Extract the (x, y) coordinate from the center of the cell holding the provided text.  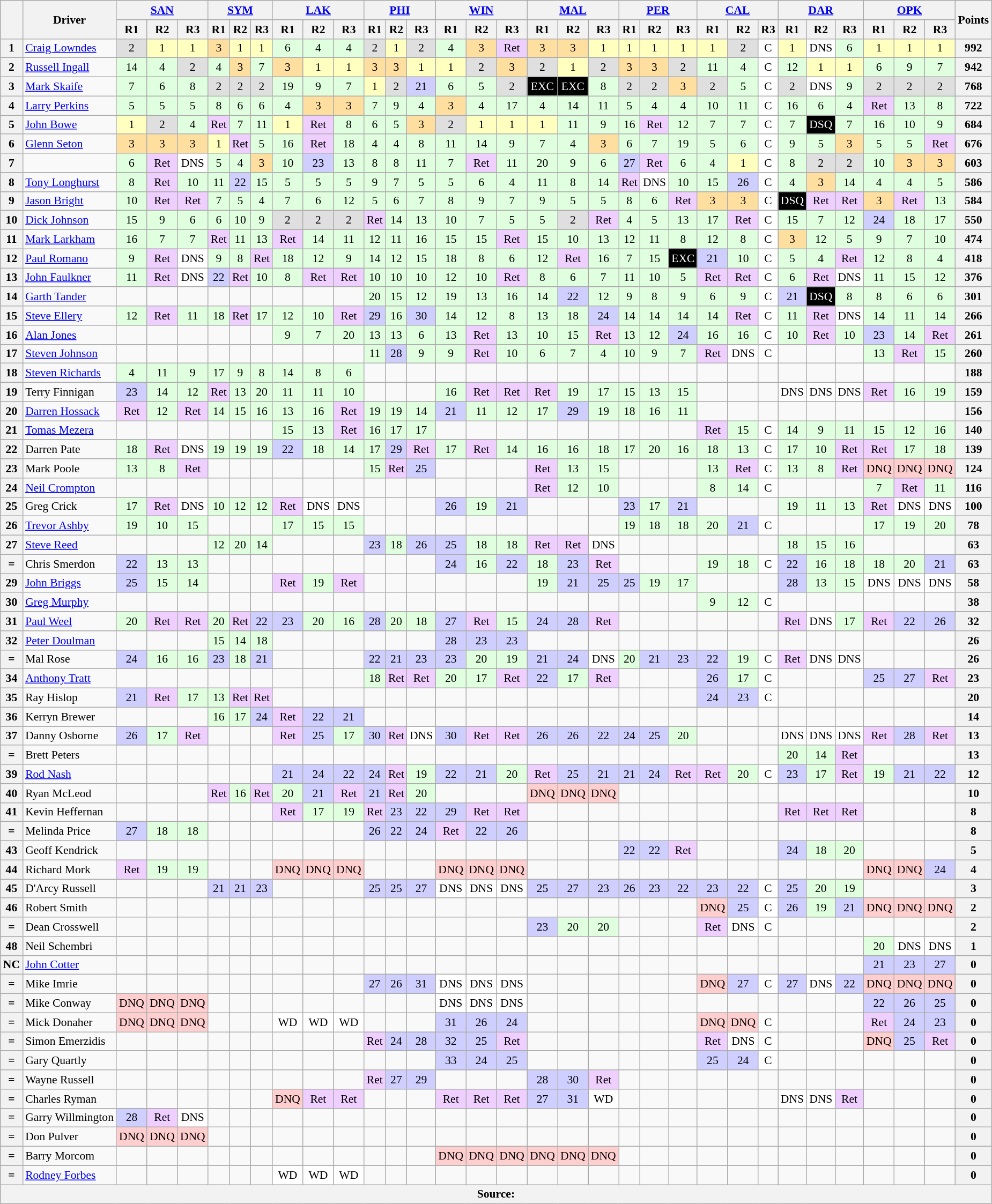
CAL (737, 10)
WIN (482, 10)
586 (973, 182)
34 (12, 679)
Mark Skaife (70, 87)
Kerryn Brewer (70, 717)
Mark Poole (70, 469)
Barry Morcom (70, 1156)
603 (973, 163)
722 (973, 106)
Rod Nash (70, 774)
Alan Jones (70, 335)
DAR (821, 10)
78 (973, 526)
Steve Reed (70, 545)
Mick Donaher (70, 1022)
SAN (162, 10)
John Cotter (70, 965)
Larry Perkins (70, 106)
Tomas Mezera (70, 430)
Source: (496, 1194)
418 (973, 258)
Steven Richards (70, 373)
39 (12, 774)
Mal Rose (70, 659)
Charles Ryman (70, 1099)
Glenn Seton (70, 144)
43 (12, 851)
Steve Ellery (70, 316)
Trevor Ashby (70, 526)
Jason Bright (70, 201)
Chris Smerdon (70, 564)
Wayne Russell (70, 1080)
Driver (70, 19)
Greg Crick (70, 507)
SYM (240, 10)
Garth Tander (70, 297)
Steven Johnson (70, 354)
48 (12, 946)
116 (973, 488)
Points (973, 19)
36 (12, 717)
676 (973, 144)
33 (450, 1061)
Brett Peters (70, 755)
156 (973, 411)
942 (973, 68)
159 (973, 392)
John Bowe (70, 125)
124 (973, 469)
Ray Hislop (70, 698)
260 (973, 354)
684 (973, 125)
301 (973, 297)
Greg Murphy (70, 603)
Neil Crompton (70, 488)
768 (973, 87)
Tony Longhurst (70, 182)
38 (973, 603)
Craig Lowndes (70, 48)
35 (12, 698)
992 (973, 48)
Terry Finnigan (70, 392)
Ryan McLeod (70, 793)
100 (973, 507)
Rodney Forbes (70, 1175)
NC (12, 965)
Geoff Kendrick (70, 851)
584 (973, 201)
Gary Quartly (70, 1061)
140 (973, 430)
58 (973, 583)
266 (973, 316)
PER (658, 10)
Garry Willmington (70, 1118)
45 (12, 889)
John Briggs (70, 583)
139 (973, 450)
Paul Weel (70, 621)
37 (12, 736)
Dick Johnson (70, 220)
188 (973, 373)
Mike Conway (70, 1004)
46 (12, 908)
D'Arcy Russell (70, 889)
LAK (319, 10)
John Faulkner (70, 278)
PHI (400, 10)
Anthony Tratt (70, 679)
Melinda Price (70, 831)
261 (973, 335)
OPK (909, 10)
Richard Mork (70, 869)
Peter Doulman (70, 641)
550 (973, 220)
Darren Pate (70, 450)
Paul Romano (70, 258)
Dean Crosswell (70, 927)
Simon Emerzidis (70, 1042)
Mark Larkham (70, 240)
Darren Hossack (70, 411)
Kevin Heffernan (70, 812)
Russell Ingall (70, 68)
474 (973, 240)
44 (12, 869)
Neil Schembri (70, 946)
Danny Osborne (70, 736)
376 (973, 278)
Mike Imrie (70, 984)
MAL (573, 10)
40 (12, 793)
Robert Smith (70, 908)
41 (12, 812)
Don Pulver (70, 1137)
